Detect which cell encompasses the target text, then output its (X, Y) center coordinate. 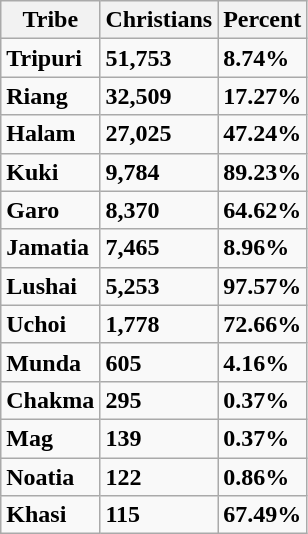
Noatia (50, 477)
64.62% (262, 210)
4.16% (262, 362)
Lushai (50, 286)
Christians (159, 20)
Uchoi (50, 324)
605 (159, 362)
Mag (50, 438)
97.57% (262, 286)
115 (159, 515)
Halam (50, 134)
Chakma (50, 400)
5,253 (159, 286)
Khasi (50, 515)
27,025 (159, 134)
89.23% (262, 172)
8.96% (262, 248)
Kuki (50, 172)
122 (159, 477)
51,753 (159, 58)
67.49% (262, 515)
32,509 (159, 96)
Riang (50, 96)
8,370 (159, 210)
8.74% (262, 58)
Tribe (50, 20)
1,778 (159, 324)
Percent (262, 20)
Tripuri (50, 58)
295 (159, 400)
47.24% (262, 134)
Munda (50, 362)
17.27% (262, 96)
139 (159, 438)
9,784 (159, 172)
0.86% (262, 477)
72.66% (262, 324)
7,465 (159, 248)
Jamatia (50, 248)
Garo (50, 210)
